Locate the cell with the specified text and output its (x, y) center coordinate. 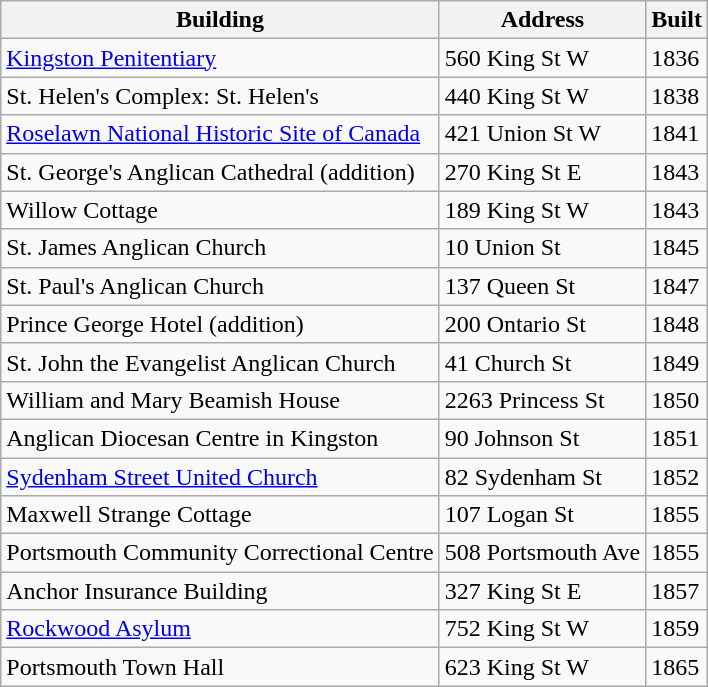
Portsmouth Town Hall (220, 667)
1857 (677, 591)
1859 (677, 629)
Portsmouth Community Correctional Centre (220, 553)
41 Church St (542, 362)
Prince George Hotel (addition) (220, 324)
Anchor Insurance Building (220, 591)
1848 (677, 324)
270 King St E (542, 172)
623 King St W (542, 667)
752 King St W (542, 629)
1841 (677, 134)
Kingston Penitentiary (220, 58)
1851 (677, 438)
1845 (677, 248)
Anglican Diocesan Centre in Kingston (220, 438)
Address (542, 20)
St. George's Anglican Cathedral (addition) (220, 172)
Willow Cottage (220, 210)
Built (677, 20)
Roselawn National Historic Site of Canada (220, 134)
St. John the Evangelist Anglican Church (220, 362)
Maxwell Strange Cottage (220, 515)
10 Union St (542, 248)
St. James Anglican Church (220, 248)
1838 (677, 96)
2263 Princess St (542, 400)
189 King St W (542, 210)
1836 (677, 58)
Building (220, 20)
1865 (677, 667)
107 Logan St (542, 515)
1849 (677, 362)
1847 (677, 286)
440 King St W (542, 96)
St. Helen's Complex: St. Helen's (220, 96)
508 Portsmouth Ave (542, 553)
Sydenham Street United Church (220, 477)
Rockwood Asylum (220, 629)
St. Paul's Anglican Church (220, 286)
William and Mary Beamish House (220, 400)
327 King St E (542, 591)
82 Sydenham St (542, 477)
1852 (677, 477)
421 Union St W (542, 134)
90 Johnson St (542, 438)
560 King St W (542, 58)
137 Queen St (542, 286)
200 Ontario St (542, 324)
1850 (677, 400)
